Determine the (x, y) coordinate at the center of the cell enclosing the given text.  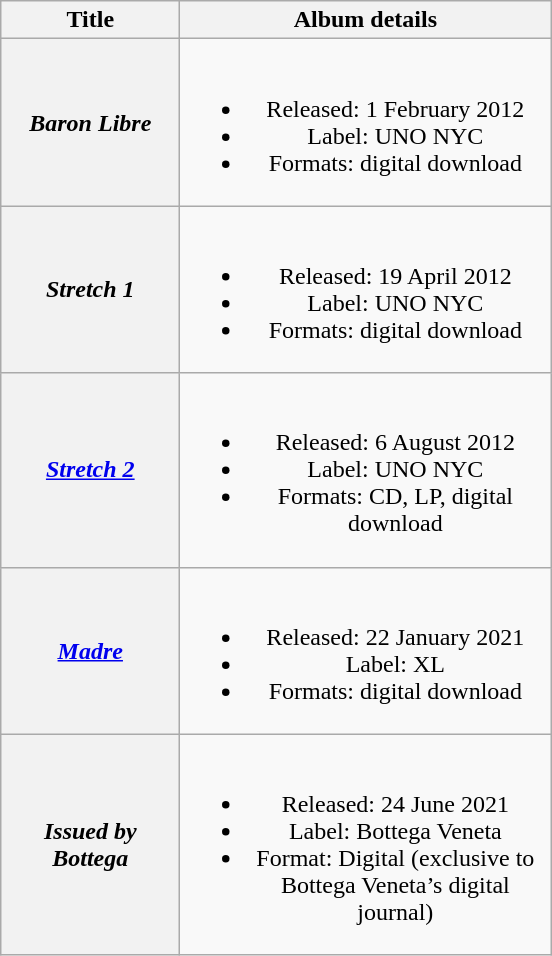
Issued by Bottega (90, 844)
Released: 19 April 2012Label: UNO NYCFormats: digital download (366, 290)
Stretch 2 (90, 470)
Released: 22 January 2021Label: XLFormats: digital download (366, 650)
Madre (90, 650)
Released: 6 August 2012Label: UNO NYCFormats: CD, LP, digital download (366, 470)
Album details (366, 20)
Baron Libre (90, 122)
Stretch 1 (90, 290)
Released: 1 February 2012Label: UNO NYCFormats: digital download (366, 122)
Title (90, 20)
Released: 24 June 2021Label: Bottega VenetaFormat: Digital (exclusive to Bottega Veneta’s digital journal) (366, 844)
